Detect which cell encompasses the target text, then output its (x, y) center coordinate. 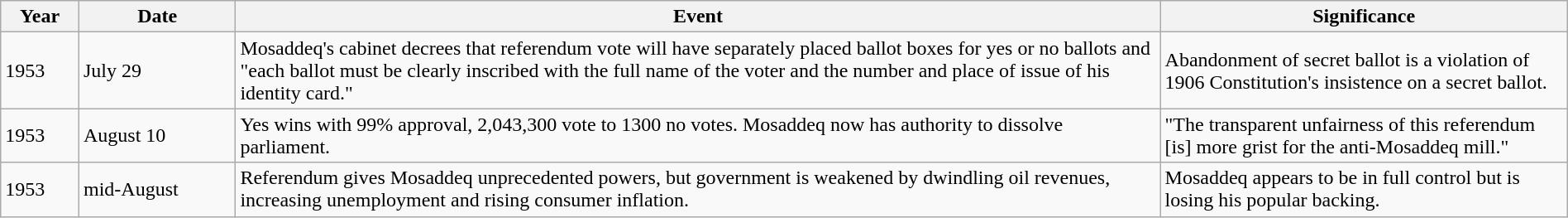
July 29 (157, 70)
mid-August (157, 189)
Event (698, 17)
"The transparent unfairness of this referendum [is] more grist for the anti-Mosaddeq mill." (1364, 136)
Date (157, 17)
Significance (1364, 17)
Year (40, 17)
Yes wins with 99% approval, 2,043,300 vote to 1300 no votes. Mosaddeq now has authority to dissolve parliament. (698, 136)
Mosaddeq appears to be in full control but is losing his popular backing. (1364, 189)
August 10 (157, 136)
Abandonment of secret ballot is a violation of 1906 Constitution's insistence on a secret ballot. (1364, 70)
